Pinpoint the cell where the given text exists, returning its [x, y] midpoint coordinate. 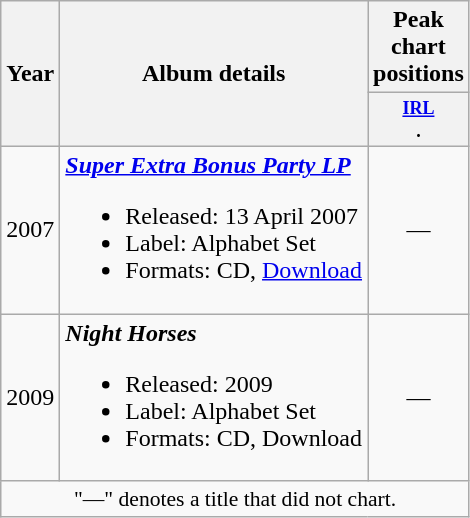
Night HorsesReleased: 2009Label: Alphabet SetFormats: CD, Download [214, 398]
Album details [214, 74]
Year [30, 74]
"—" denotes a title that did not chart. [236, 499]
Peak chart positions [419, 47]
2007 [30, 230]
2009 [30, 398]
Super Extra Bonus Party LPReleased: 13 April 2007Label: Alphabet SetFormats: CD, Download [214, 230]
IRL. [419, 120]
